Locate the cell with the specified text and output its (X, Y) center coordinate. 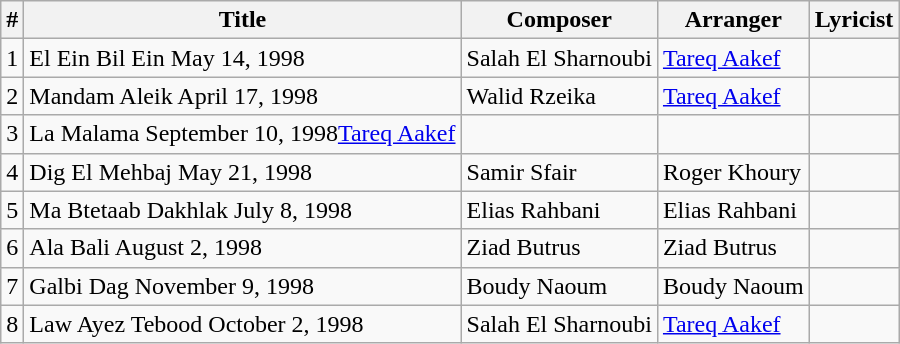
1 (12, 58)
# (12, 20)
Ma Btetaab Dakhlak July 8, 1998 (242, 210)
Samir Sfair (559, 172)
4 (12, 172)
Arranger (733, 20)
Walid Rzeika (559, 96)
7 (12, 286)
5 (12, 210)
La Malama September 10, 1998Tareq Aakef (242, 134)
2 (12, 96)
Lyricist (854, 20)
Roger Khoury (733, 172)
Law Ayez Tebood October 2, 1998 (242, 324)
6 (12, 248)
El Ein Bil Ein May 14, 1998 (242, 58)
Ala Bali August 2, 1998 (242, 248)
Dig El Mehbaj May 21, 1998 (242, 172)
8 (12, 324)
Mandam Aleik April 17, 1998 (242, 96)
Composer (559, 20)
Title (242, 20)
3 (12, 134)
Galbi Dag November 9, 1998 (242, 286)
